Find where the given text appears and provide that cell's center as [x, y] coordinate. 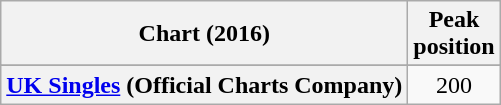
200 [454, 85]
Peak position [454, 34]
Chart (2016) [204, 34]
UK Singles (Official Charts Company) [204, 85]
